Pinpoint the cell where the given text exists, returning its [X, Y] midpoint coordinate. 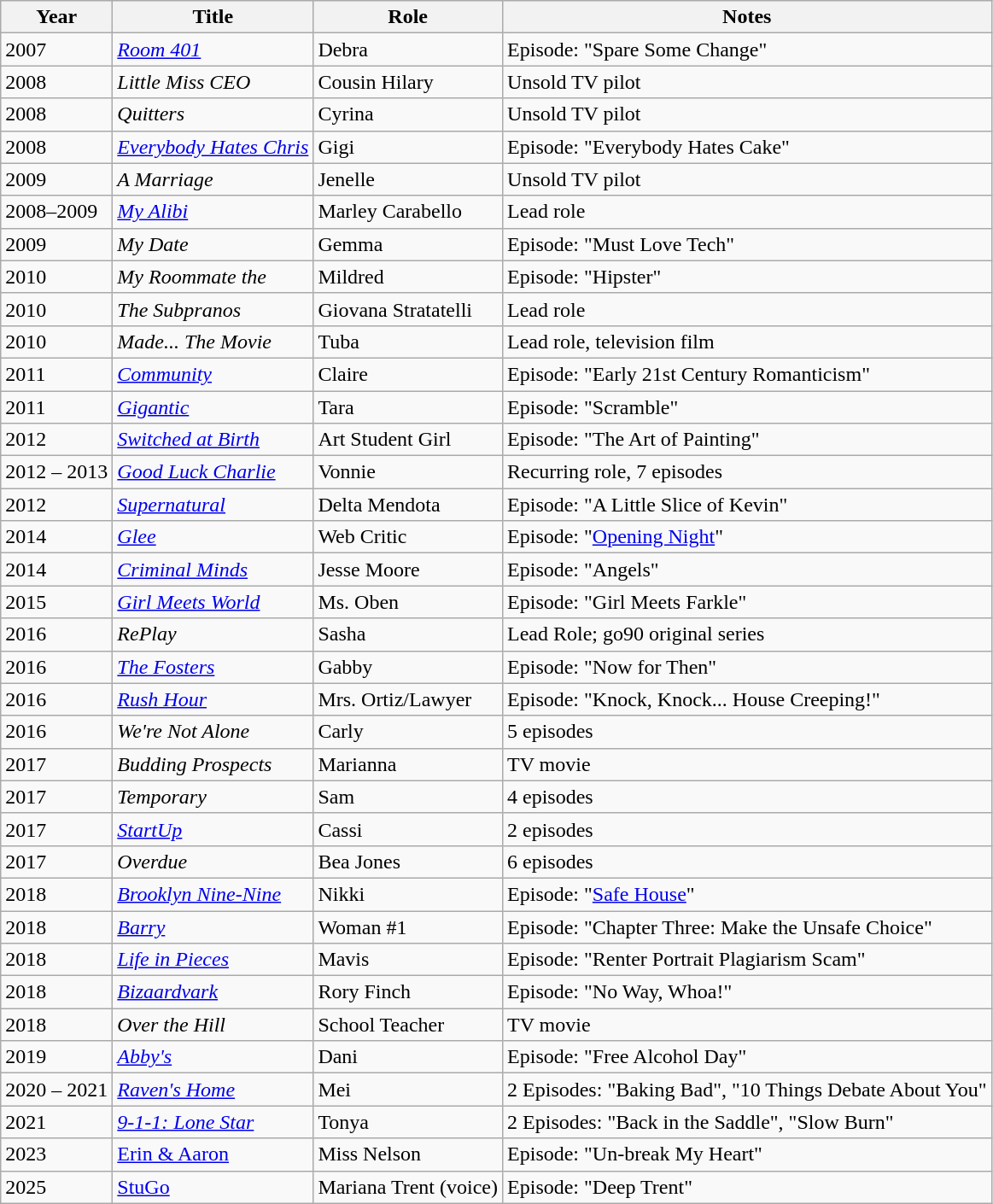
Life in Pieces [213, 960]
Raven's Home [213, 1090]
Episode: "Chapter Three: Make the Unsafe Choice" [747, 926]
Budding Prospects [213, 764]
2019 [56, 1057]
Episode: "Must Love Tech" [747, 244]
Tonya [408, 1122]
Year [56, 17]
Episode: "Free Alcohol Day" [747, 1057]
Episode: "Knock, Knock... House Creeping!" [747, 699]
Episode: "Scramble" [747, 407]
Sam [408, 797]
Bea Jones [408, 862]
Barry [213, 926]
Brooklyn Nine-Nine [213, 894]
Good Luck Charlie [213, 472]
2012 – 2013 [56, 472]
Episode: "Safe House" [747, 894]
Gabby [408, 667]
Cyrina [408, 114]
Jenelle [408, 179]
2025 [56, 1187]
Room 401 [213, 50]
Dani [408, 1057]
Role [408, 17]
Miss Nelson [408, 1154]
Delta Mendota [408, 505]
Lead Role; go90 original series [747, 634]
Web Critic [408, 537]
Marianna [408, 764]
Supernatural [213, 505]
Cousin Hilary [408, 82]
The Fosters [213, 667]
Sasha [408, 634]
Episode: "Hipster" [747, 277]
2007 [56, 50]
Mei [408, 1090]
2023 [56, 1154]
Girl Meets World [213, 602]
Rush Hour [213, 699]
Nikki [408, 894]
Tuba [408, 342]
RePlay [213, 634]
Community [213, 374]
Notes [747, 17]
Cassi [408, 829]
My Alibi [213, 212]
Rory Finch [408, 992]
Title [213, 17]
We're Not Alone [213, 732]
Episode: "Renter Portrait Plagiarism Scam" [747, 960]
Episode: "The Art of Painting" [747, 440]
Claire [408, 374]
Episode: "Girl Meets Farkle" [747, 602]
Art Student Girl [408, 440]
Jesse Moore [408, 570]
Made... The Movie [213, 342]
The Subpranos [213, 309]
My Date [213, 244]
Glee [213, 537]
Marley Carabello [408, 212]
StuGo [213, 1187]
Over the Hill [213, 1025]
Mrs. Ortiz/Lawyer [408, 699]
Criminal Minds [213, 570]
Recurring role, 7 episodes [747, 472]
Episode: "Early 21st Century Romanticism" [747, 374]
2 episodes [747, 829]
Episode: "A Little Slice of Kevin" [747, 505]
2 Episodes: "Baking Bad", "10 Things Debate About You" [747, 1090]
Mildred [408, 277]
2020 – 2021 [56, 1090]
My Roommate the [213, 277]
Little Miss CEO [213, 82]
Gemma [408, 244]
Switched at Birth [213, 440]
Temporary [213, 797]
Episode: "Angels" [747, 570]
StartUp [213, 829]
A Marriage [213, 179]
Episode: "Un-break My Heart" [747, 1154]
Lead role, television film [747, 342]
2 Episodes: "Back in the Saddle", "Slow Burn" [747, 1122]
Debra [408, 50]
Mariana Trent (voice) [408, 1187]
Gigi [408, 147]
Episode: "Everybody Hates Cake" [747, 147]
4 episodes [747, 797]
Abby's [213, 1057]
Carly [408, 732]
Episode: "Now for Then" [747, 667]
Bizaardvark [213, 992]
Episode: "Spare Some Change" [747, 50]
2015 [56, 602]
Tara [408, 407]
5 episodes [747, 732]
Quitters [213, 114]
2021 [56, 1122]
6 episodes [747, 862]
Episode: "Deep Trent" [747, 1187]
Gigantic [213, 407]
Everybody Hates Chris [213, 147]
Woman #1 [408, 926]
Ms. Oben [408, 602]
Episode: "Opening Night" [747, 537]
9-1-1: Lone Star [213, 1122]
Vonnie [408, 472]
Overdue [213, 862]
Erin & Aaron [213, 1154]
Episode: "No Way, Whoa!" [747, 992]
School Teacher [408, 1025]
Giovana Stratatelli [408, 309]
2008–2009 [56, 212]
Mavis [408, 960]
